From the cell containing the given text, extract its center point as [x, y] coordinate. 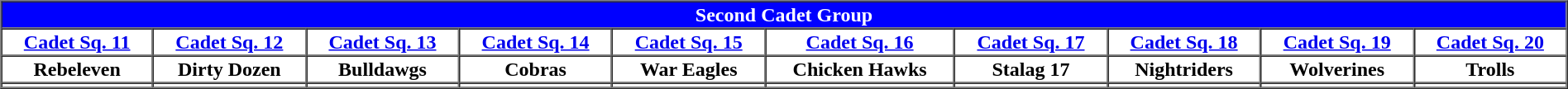
Cadet Sq. 19 [1336, 41]
Cobras [536, 69]
Nightriders [1184, 69]
Cadet Sq. 12 [230, 41]
Cadet Sq. 17 [1030, 41]
Wolverines [1336, 69]
Trolls [1490, 69]
Cadet Sq. 15 [688, 41]
Cadet Sq. 20 [1490, 41]
Cadet Sq. 11 [78, 41]
Dirty Dozen [230, 69]
Cadet Sq. 18 [1184, 41]
Bulldawgs [382, 69]
Rebeleven [78, 69]
Chicken Hawks [860, 69]
Cadet Sq. 14 [536, 41]
War Eagles [688, 69]
Stalag 17 [1030, 69]
Second Cadet Group [784, 15]
Cadet Sq. 13 [382, 41]
Cadet Sq. 16 [860, 41]
